Return (x, y) of the center of cell containing provided text 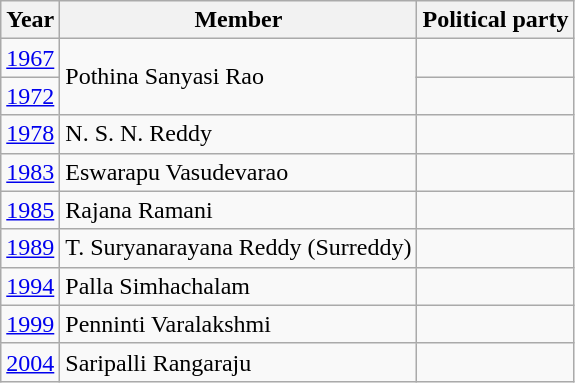
T. Suryanarayana Reddy (Surreddy) (238, 248)
2004 (30, 362)
1985 (30, 210)
1989 (30, 248)
N. S. N. Reddy (238, 134)
1967 (30, 58)
Rajana Ramani (238, 210)
Member (238, 20)
Political party (496, 20)
Saripalli Rangaraju (238, 362)
Year (30, 20)
1972 (30, 96)
1999 (30, 324)
1983 (30, 172)
Palla Simhachalam (238, 286)
1994 (30, 286)
1978 (30, 134)
Penninti Varalakshmi (238, 324)
Eswarapu Vasudevarao (238, 172)
Pothina Sanyasi Rao (238, 77)
